Pinpoint the cell where the given text exists, returning its (X, Y) midpoint coordinate. 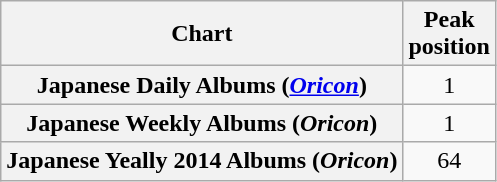
Japanese Weekly Albums (Oricon) (202, 123)
Japanese Yeally 2014 Albums (Oricon) (202, 161)
Chart (202, 34)
64 (449, 161)
Japanese Daily Albums (Oricon) (202, 85)
Peakposition (449, 34)
